For the text-containing cell, return its midpoint in [X, Y] coordinate format. 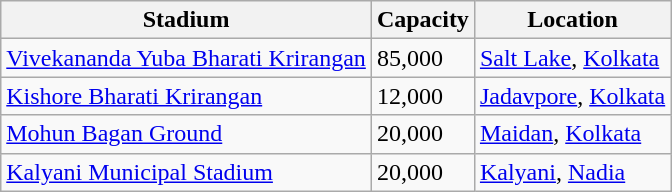
Maidan, Kolkata [572, 134]
Jadavpore, Kolkata [572, 96]
12,000 [422, 96]
85,000 [422, 58]
Capacity [422, 20]
Kishore Bharati Krirangan [186, 96]
Kalyani Municipal Stadium [186, 172]
Stadium [186, 20]
Mohun Bagan Ground [186, 134]
Salt Lake, Kolkata [572, 58]
Kalyani, Nadia [572, 172]
Vivekananda Yuba Bharati Krirangan [186, 58]
Location [572, 20]
